Pinpoint the cell where the given text exists, returning its (x, y) midpoint coordinate. 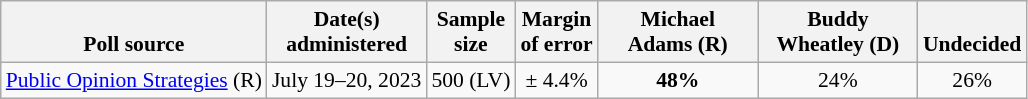
24% (838, 80)
± 4.4% (556, 80)
Poll source (134, 32)
MichaelAdams (R) (678, 32)
July 19–20, 2023 (346, 80)
26% (972, 80)
Undecided (972, 32)
Samplesize (470, 32)
48% (678, 80)
Marginof error (556, 32)
500 (LV) (470, 80)
Date(s)administered (346, 32)
BuddyWheatley (D) (838, 32)
Public Opinion Strategies (R) (134, 80)
